Return [X, Y] of the center of cell containing provided text 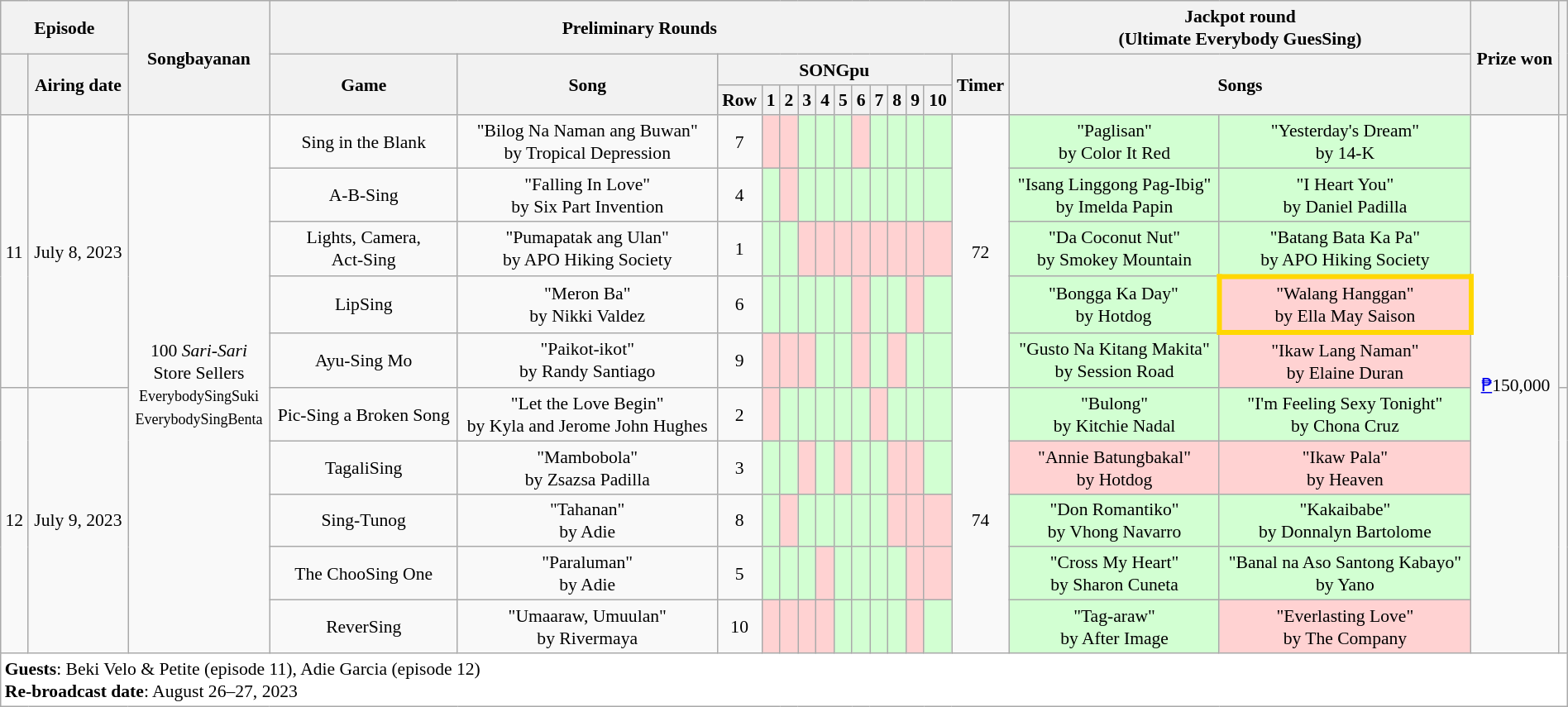
Preliminary Rounds [640, 27]
"I Heart You"by Daniel Padilla [1345, 195]
"Cross My Heart"by Sharon Cuneta [1115, 574]
"Annie Batungbakal"by Hotdog [1115, 467]
"Falling In Love"by Six Part Invention [587, 195]
Songbayanan [198, 58]
"Gusto Na Kitang Makita"by Session Road [1115, 361]
ReverSing [364, 627]
"Mambobola"by Zsazsa Padilla [587, 467]
"Pumapatak ang Ulan"by APO Hiking Society [587, 249]
Ayu-Sing Mo [364, 361]
"Paglisan"by Color It Red [1115, 142]
"Meron Ba"by Nikki Valdez [587, 304]
July 9, 2023 [78, 521]
₱150,000 [1514, 385]
"Bongga Ka Day"by Hotdog [1115, 304]
"Paraluman"by Adie [587, 574]
SONGpu [834, 69]
Song [587, 84]
"Batang Bata Ka Pa"by APO Hiking Society [1345, 249]
100 Sari-SariStore SellersEverybodySingSukiEverybodySingBenta [198, 385]
Game [364, 84]
"Everlasting Love"by The Company [1345, 627]
74 [980, 521]
July 8, 2023 [78, 252]
"Paikot-ikot"by Randy Santiago [587, 361]
"Yesterday's Dream"by 14-K [1345, 142]
"Umaaraw, Umuulan"by Rivermaya [587, 627]
Episode [65, 27]
12 [15, 521]
Timer [980, 84]
Airing date [78, 84]
Row [739, 99]
TagaliSing [364, 467]
Sing in the Blank [364, 142]
"Let the Love Begin"by Kyla and Jerome John Hughes [587, 414]
72 [980, 252]
Sing-Tunog [364, 520]
"Kakaibabe"by Donnalyn Bartolome [1345, 520]
Jackpot round(Ultimate Everybody GuesSing) [1241, 27]
Prize won [1514, 58]
Pic-Sing a Broken Song [364, 414]
"Isang Linggong Pag-Ibig"by Imelda Papin [1115, 195]
"I'm Feeling Sexy Tonight"by Chona Cruz [1345, 414]
"Don Romantiko"by Vhong Navarro [1115, 520]
LipSing [364, 304]
"Walang Hanggan"by Ella May Saison [1345, 304]
"Tahanan"by Adie [587, 520]
The ChooSing One [364, 574]
"Banal na Aso Santong Kabayo"by Yano [1345, 574]
A-B-Sing [364, 195]
Songs [1241, 84]
"Bilog Na Naman ang Buwan"by Tropical Depression [587, 142]
"Tag-araw"by After Image [1115, 627]
Guests: Beki Velo & Petite (episode 11), Adie Garcia (episode 12)Re-broadcast date: August 26–27, 2023 [784, 680]
Lights, Camera,Act-Sing [364, 249]
"Da Coconut Nut"by Smokey Mountain [1115, 249]
"Ikaw Pala"by Heaven [1345, 467]
"Bulong"by Kitchie Nadal [1115, 414]
11 [15, 252]
"Ikaw Lang Naman"by Elaine Duran [1345, 361]
